Pinpoint the cell where the given text exists, returning its (X, Y) midpoint coordinate. 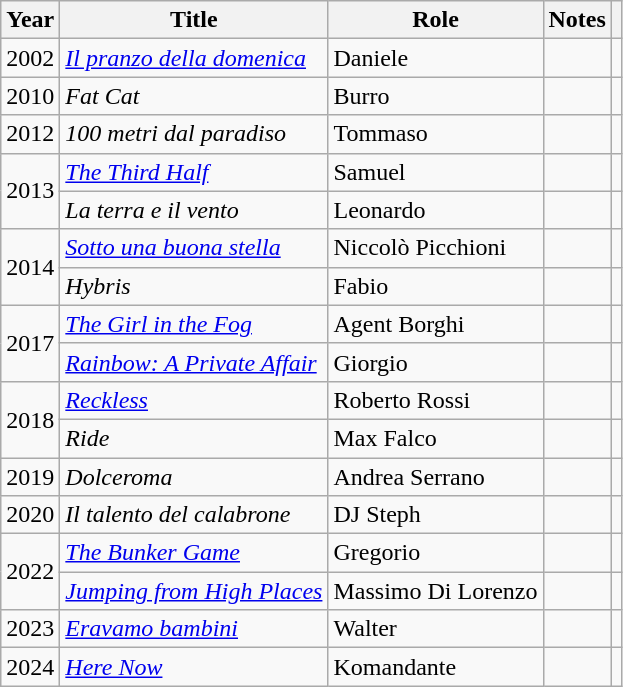
2014 (30, 267)
Komandante (436, 667)
2017 (30, 343)
Hybris (194, 286)
Massimo Di Lorenzo (436, 591)
2018 (30, 419)
Fat Cat (194, 96)
Burro (436, 96)
100 metri dal paradiso (194, 134)
Here Now (194, 667)
Notes (577, 20)
Tommaso (436, 134)
La terra e il vento (194, 210)
Max Falco (436, 438)
Ride (194, 438)
Samuel (436, 172)
Rainbow: A Private Affair (194, 362)
Fabio (436, 286)
Il talento del calabrone (194, 515)
DJ Steph (436, 515)
2019 (30, 477)
2010 (30, 96)
Year (30, 20)
Reckless (194, 400)
Daniele (436, 58)
2013 (30, 191)
2012 (30, 134)
Il pranzo della domenica (194, 58)
2023 (30, 629)
Giorgio (436, 362)
Andrea Serrano (436, 477)
Role (436, 20)
Leonardo (436, 210)
Niccolò Picchioni (436, 248)
Roberto Rossi (436, 400)
Gregorio (436, 553)
2020 (30, 515)
Eravamo bambini (194, 629)
Sotto una buona stella (194, 248)
Jumping from High Places (194, 591)
The Girl in the Fog (194, 324)
2002 (30, 58)
The Bunker Game (194, 553)
2022 (30, 572)
Title (194, 20)
2024 (30, 667)
The Third Half (194, 172)
Dolceroma (194, 477)
Walter (436, 629)
Agent Borghi (436, 324)
